Determine the (X, Y) coordinate at the center of the cell enclosing the given text.  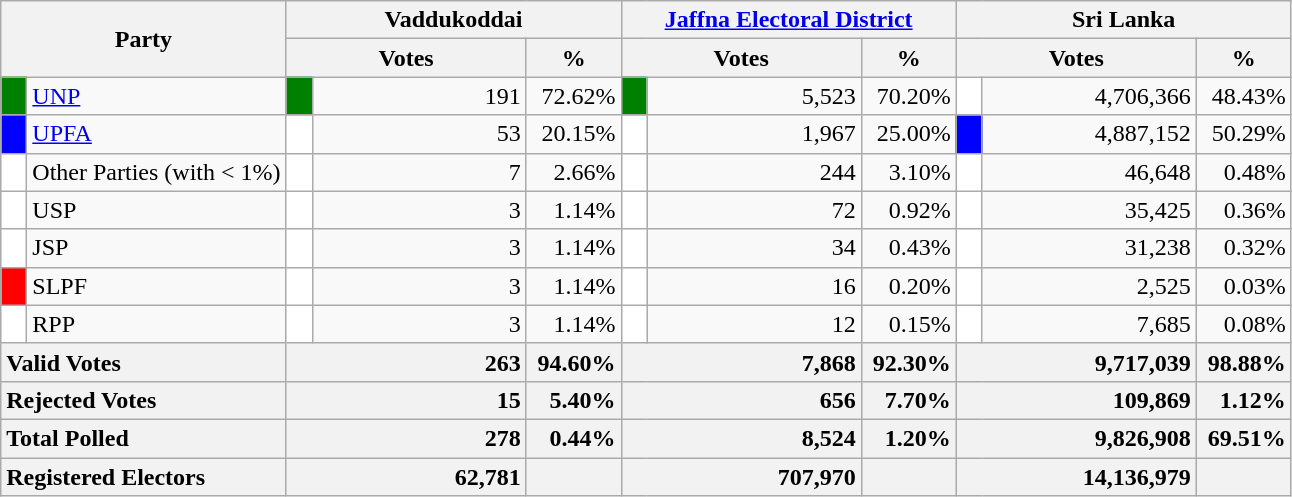
5,523 (754, 96)
UNP (156, 96)
92.30% (908, 362)
14,136,979 (1076, 477)
0.44% (574, 438)
46,648 (1089, 172)
0.36% (1244, 210)
Party (144, 39)
98.88% (1244, 362)
25.00% (908, 134)
0.15% (908, 324)
RPP (156, 324)
Jaffna Electoral District (788, 20)
SLPF (156, 286)
707,970 (741, 477)
278 (406, 438)
Vaddukoddai (454, 20)
70.20% (908, 96)
94.60% (574, 362)
7.70% (908, 400)
UPFA (156, 134)
109,869 (1076, 400)
1.12% (1244, 400)
244 (754, 172)
2,525 (1089, 286)
191 (419, 96)
50.29% (1244, 134)
0.43% (908, 248)
1,967 (754, 134)
35,425 (1089, 210)
0.08% (1244, 324)
0.92% (908, 210)
Valid Votes (144, 362)
4,706,366 (1089, 96)
Sri Lanka (1124, 20)
0.32% (1244, 248)
16 (754, 286)
USP (156, 210)
656 (741, 400)
0.03% (1244, 286)
7 (419, 172)
9,826,908 (1076, 438)
7,868 (741, 362)
72 (754, 210)
0.20% (908, 286)
15 (406, 400)
53 (419, 134)
3.10% (908, 172)
20.15% (574, 134)
4,887,152 (1089, 134)
12 (754, 324)
Rejected Votes (144, 400)
69.51% (1244, 438)
62,781 (406, 477)
9,717,039 (1076, 362)
JSP (156, 248)
5.40% (574, 400)
7,685 (1089, 324)
72.62% (574, 96)
31,238 (1089, 248)
2.66% (574, 172)
48.43% (1244, 96)
263 (406, 362)
Registered Electors (144, 477)
8,524 (741, 438)
Total Polled (144, 438)
Other Parties (with < 1%) (156, 172)
0.48% (1244, 172)
1.20% (908, 438)
34 (754, 248)
